Search for the cell housing the specified text and yield its [x, y] center coordinate. 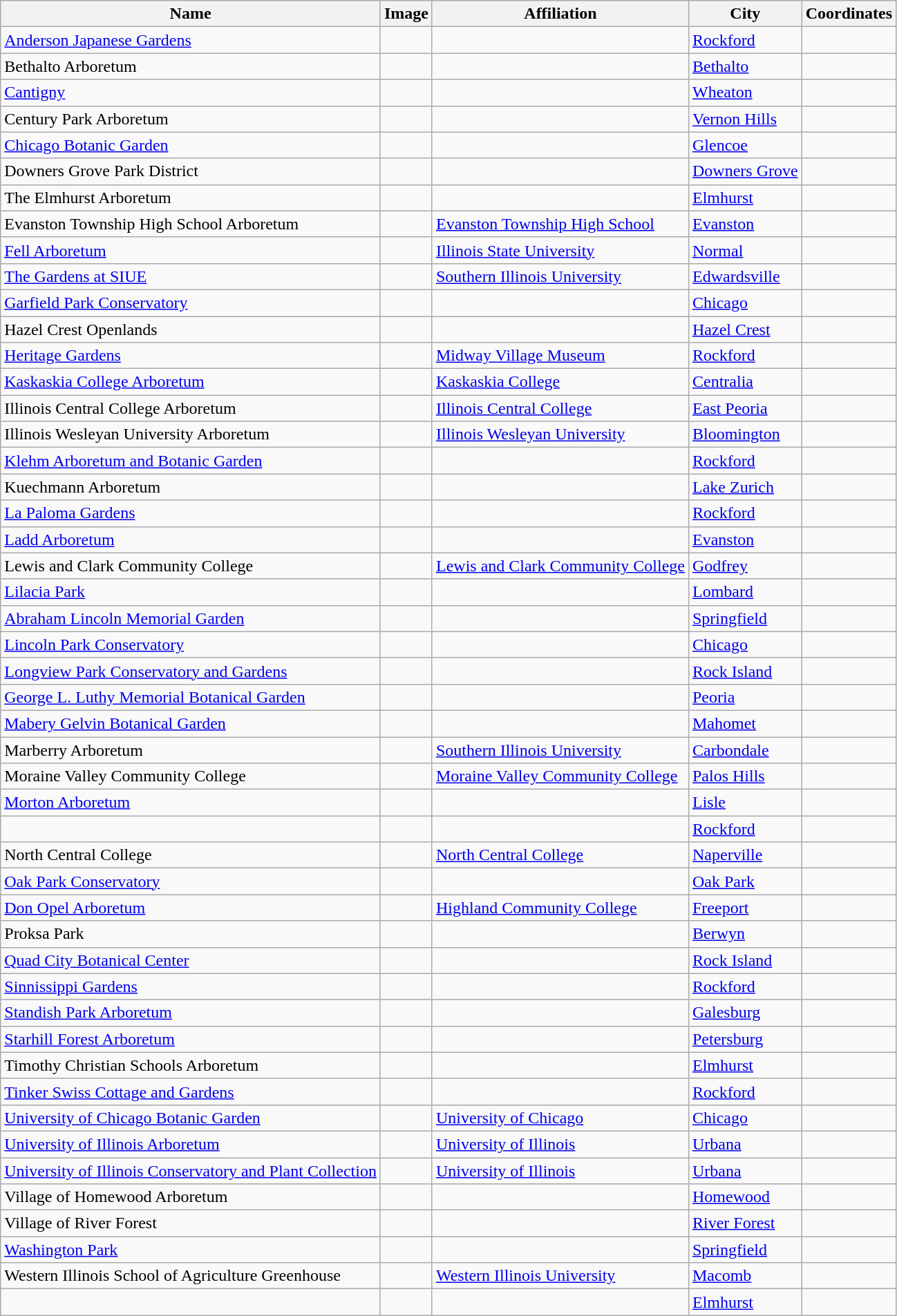
Evanston Township High School Arboretum [191, 224]
Lake Zurich [745, 487]
Heritage Gardens [191, 356]
La Paloma Gardens [191, 513]
Bethalto Arboretum [191, 66]
University of Illinois Conservatory and Plant Collection [191, 1171]
Garfield Park Conservatory [191, 303]
Homewood [745, 1197]
Galesburg [745, 1013]
Kuechmann Arboretum [191, 487]
Carbondale [745, 750]
Wheaton [745, 93]
Fell Arboretum [191, 250]
Lombard [745, 592]
Lincoln Park Conservatory [191, 645]
Morton Arboretum [191, 803]
Normal [745, 250]
Quad City Botanical Center [191, 960]
Illinois Wesleyan University [560, 435]
Illinois Central College [560, 408]
Name [191, 14]
Glencoe [745, 145]
Timothy Christian Schools Arboretum [191, 1065]
City [745, 14]
Century Park Arboretum [191, 119]
Hazel Crest [745, 330]
Klehm Arboretum and Botanic Garden [191, 461]
Godfrey [745, 566]
Edwardsville [745, 276]
Peoria [745, 697]
Illinois State University [560, 250]
Image [406, 14]
Standish Park Arboretum [191, 1013]
Tinker Swiss Cottage and Gardens [191, 1091]
Sinnissippi Gardens [191, 986]
Marberry Arboretum [191, 750]
Petersburg [745, 1039]
Bethalto [745, 66]
Western Illinois University [560, 1276]
Anderson Japanese Gardens [191, 40]
Proksa Park [191, 934]
Downers Grove [745, 171]
Kaskaskia College Arboretum [191, 382]
Naperville [745, 855]
University of Illinois Arboretum [191, 1144]
Illinois Wesleyan University Arboretum [191, 435]
Palos Hills [745, 776]
Illinois Central College Arboretum [191, 408]
Western Illinois School of Agriculture Greenhouse [191, 1276]
Bloomington [745, 435]
Starhill Forest Arboretum [191, 1039]
Lilacia Park [191, 592]
Ladd Arboretum [191, 540]
Mahomet [745, 723]
Don Opel Arboretum [191, 908]
Freeport [745, 908]
The Elmhurst Arboretum [191, 198]
Coordinates [849, 14]
Washington Park [191, 1250]
Village of River Forest [191, 1223]
Chicago Botanic Garden [191, 145]
Oak Park [745, 881]
Evanston Township High School [560, 224]
Vernon Hills [745, 119]
River Forest [745, 1223]
Longview Park Conservatory and Gardens [191, 671]
Oak Park Conservatory [191, 881]
University of Chicago [560, 1118]
Mabery Gelvin Botanical Garden [191, 723]
East Peoria [745, 408]
Hazel Crest Openlands [191, 330]
The Gardens at SIUE [191, 276]
Abraham Lincoln Memorial Garden [191, 618]
Village of Homewood Arboretum [191, 1197]
Highland Community College [560, 908]
Lisle [745, 803]
Downers Grove Park District [191, 171]
Berwyn [745, 934]
Centralia [745, 382]
Macomb [745, 1276]
Cantigny [191, 93]
Midway Village Museum [560, 356]
Kaskaskia College [560, 382]
George L. Luthy Memorial Botanical Garden [191, 697]
Affiliation [560, 14]
University of Chicago Botanic Garden [191, 1118]
